Detect which cell encompasses the target text, then output its (X, Y) center coordinate. 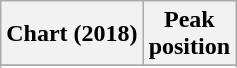
Chart (2018) (72, 34)
Peakposition (189, 34)
